Find where the given text appears and provide that cell's center as (X, Y) coordinate. 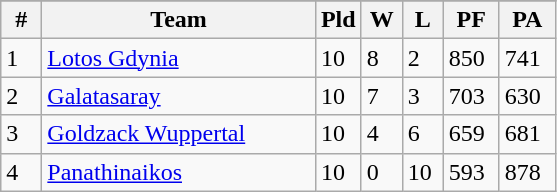
659 (471, 134)
741 (527, 58)
# (22, 20)
6 (422, 134)
8 (382, 58)
Lotos Gdynia (179, 58)
PA (527, 20)
L (422, 20)
850 (471, 58)
681 (527, 134)
878 (527, 172)
W (382, 20)
0 (382, 172)
1 (22, 58)
593 (471, 172)
630 (527, 96)
Panathinaikos (179, 172)
Galatasaray (179, 96)
PF (471, 20)
Team (179, 20)
Goldzack Wuppertal (179, 134)
Pld (338, 20)
703 (471, 96)
7 (382, 96)
